Return (X, Y) of the center of cell containing provided text 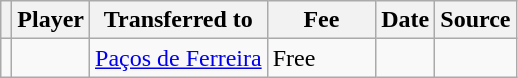
Fee (322, 20)
Paços de Ferreira (179, 58)
Transferred to (179, 20)
Date (406, 20)
Source (476, 20)
Free (322, 58)
Player (51, 20)
